From the cell containing the given text, extract its center point as [x, y] coordinate. 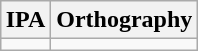
IPA [26, 20]
Orthography [124, 20]
